Search for the cell housing the specified text and yield its (X, Y) center coordinate. 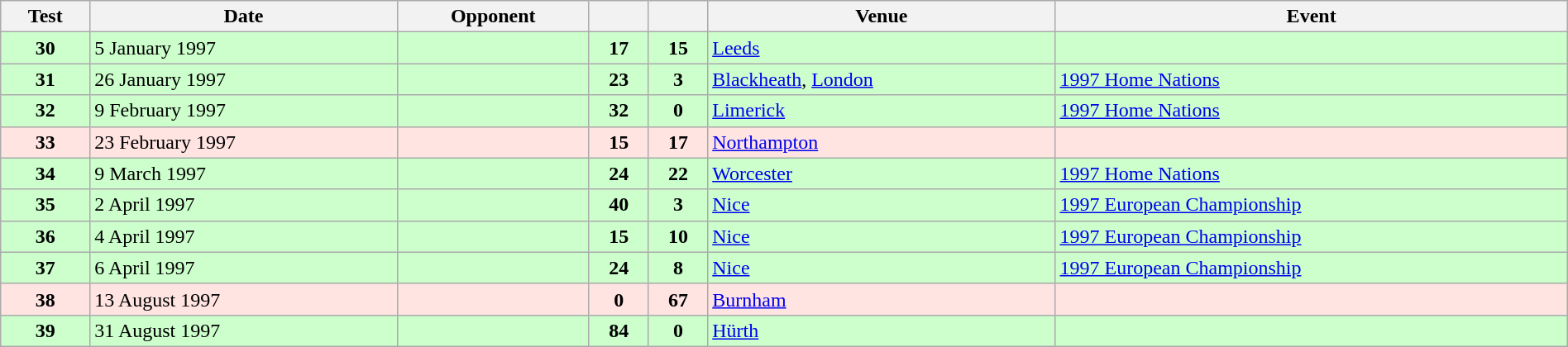
Hürth (882, 330)
10 (678, 236)
26 January 1997 (243, 79)
Blackheath, London (882, 79)
31 August 1997 (243, 330)
35 (45, 205)
Venue (882, 17)
40 (619, 205)
36 (45, 236)
33 (45, 142)
67 (678, 299)
Leeds (882, 48)
37 (45, 268)
Test (45, 17)
4 April 1997 (243, 236)
2 April 1997 (243, 205)
38 (45, 299)
Opponent (493, 17)
8 (678, 268)
9 March 1997 (243, 173)
6 April 1997 (243, 268)
39 (45, 330)
84 (619, 330)
22 (678, 173)
Date (243, 17)
Event (1312, 17)
9 February 1997 (243, 111)
Burnham (882, 299)
23 (619, 79)
Worcester (882, 173)
Limerick (882, 111)
23 February 1997 (243, 142)
31 (45, 79)
34 (45, 173)
Northampton (882, 142)
13 August 1997 (243, 299)
5 January 1997 (243, 48)
30 (45, 48)
